From the cell containing the given text, extract its center point as (X, Y) coordinate. 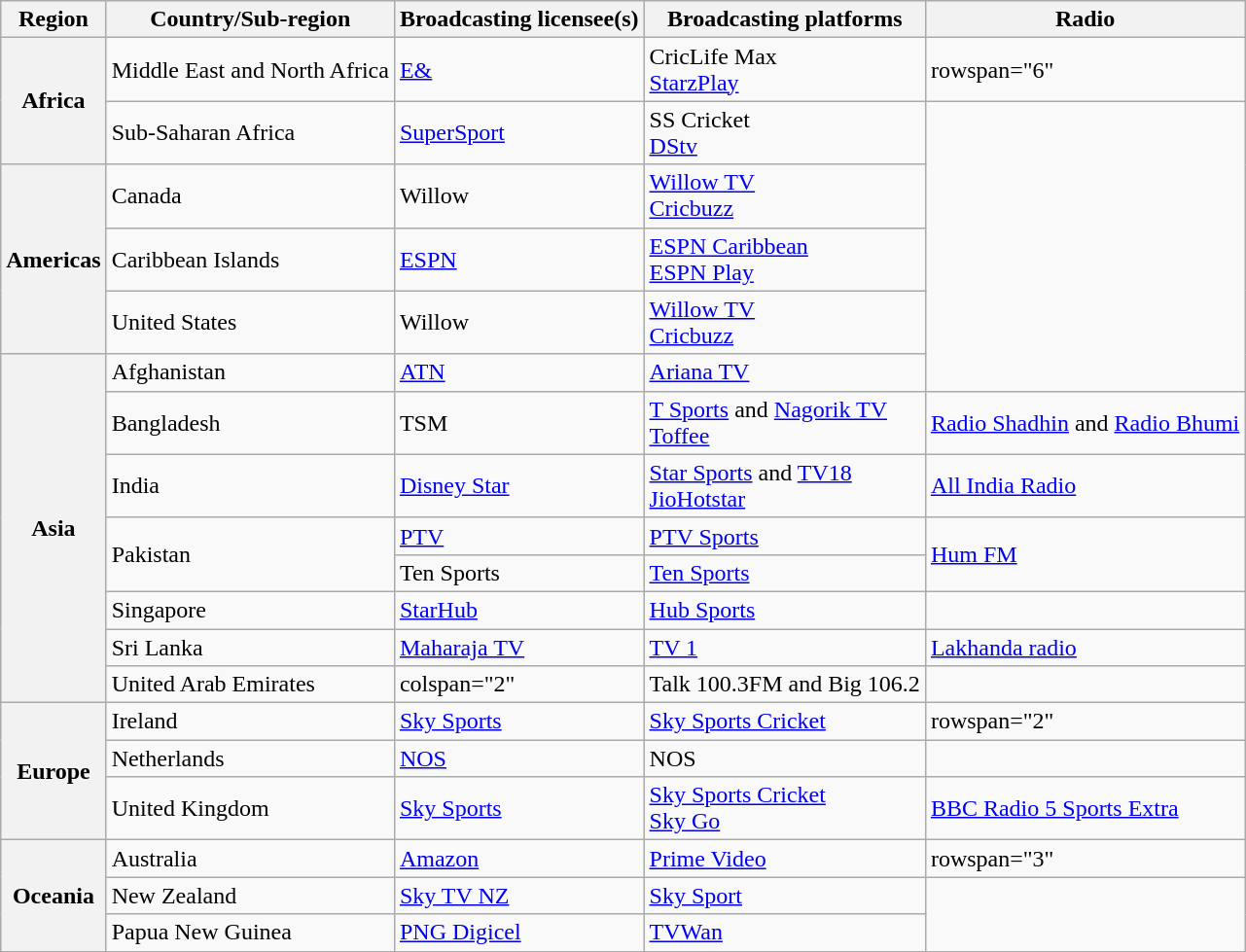
Talk 100.3FM and Big 106.2 (784, 685)
CricLife MaxStarzPlay (784, 70)
Amazon (519, 859)
Canada (250, 196)
Bangladesh (250, 422)
United Arab Emirates (250, 685)
Afghanistan (250, 372)
Sky Sports Cricket (784, 722)
Region (53, 19)
TSM (519, 422)
Sky Sports CricketSky Go (784, 809)
TVWan (784, 933)
T Sports and Nagorik TVToffee (784, 422)
Pakistan (250, 554)
BBC Radio 5 Sports Extra (1085, 809)
Oceania (53, 896)
Singapore (250, 610)
PNG Digicel (519, 933)
Europe (53, 772)
Ireland (250, 722)
ESPN CaribbeanESPN Play (784, 259)
Broadcasting licensee(s) (519, 19)
India (250, 486)
ESPN (519, 259)
Caribbean Islands (250, 259)
rowspan="3" (1085, 859)
Netherlands (250, 758)
Broadcasting platforms (784, 19)
Lakhanda radio (1085, 647)
E& (519, 70)
United Kingdom (250, 809)
Africa (53, 101)
Middle East and North Africa (250, 70)
Ariana TV (784, 372)
Sky Sport (784, 896)
ATN (519, 372)
Americas (53, 259)
colspan="2" (519, 685)
SS CricketDStv (784, 132)
rowspan="2" (1085, 722)
PTV (519, 536)
Australia (250, 859)
Hub Sports (784, 610)
PTV Sports (784, 536)
TV 1 (784, 647)
SuperSport (519, 132)
Papua New Guinea (250, 933)
Maharaja TV (519, 647)
Asia (53, 528)
United States (250, 323)
Sky TV NZ (519, 896)
Star Sports and TV18JioHotstar (784, 486)
rowspan="6" (1085, 70)
Prime Video (784, 859)
Disney Star (519, 486)
Sub-Saharan Africa (250, 132)
Sri Lanka (250, 647)
Hum FM (1085, 554)
StarHub (519, 610)
Radio Shadhin and Radio Bhumi (1085, 422)
New Zealand (250, 896)
Country/Sub-region (250, 19)
Radio (1085, 19)
All India Radio (1085, 486)
